Return the (x, y) coordinate for the center point of the cell that contains the specified text.  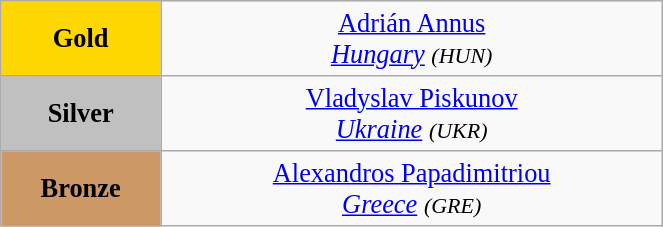
Vladyslav PiskunovUkraine (UKR) (412, 112)
Bronze (81, 188)
Alexandros PapadimitriouGreece (GRE) (412, 188)
Gold (81, 38)
Adrián AnnusHungary (HUN) (412, 38)
Silver (81, 112)
